Identify which cell holds the provided text, then report its [X, Y] central coordinate. 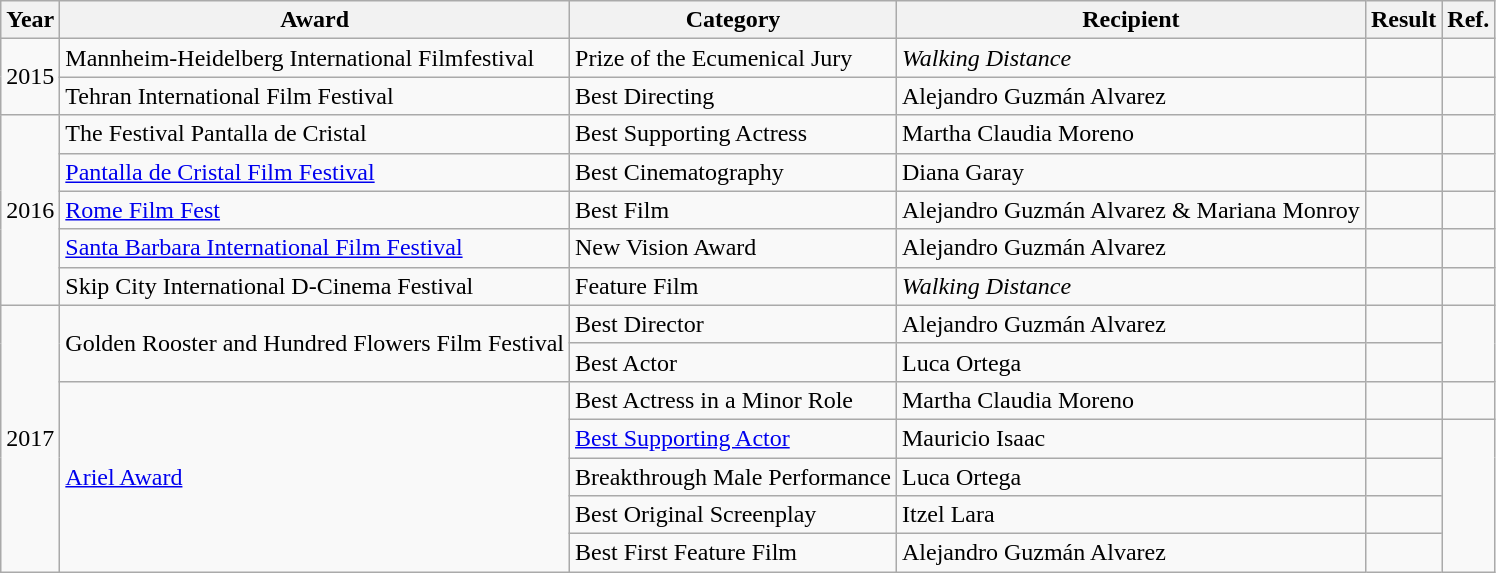
Best Actress in a Minor Role [734, 400]
Tehran International Film Festival [315, 96]
Itzel Lara [1130, 515]
Result [1403, 20]
Best Supporting Actor [734, 438]
Best Original Screenplay [734, 515]
Prize of the Ecumenical Jury [734, 58]
Best Supporting Actress [734, 134]
Pantalla de Cristal Film Festival [315, 172]
Santa Barbara International Film Festival [315, 248]
The Festival Pantalla de Cristal [315, 134]
Alejandro Guzmán Alvarez & Mariana Monroy [1130, 210]
Award [315, 20]
Best Film [734, 210]
Diana Garay [1130, 172]
Ref. [1468, 20]
Mannheim-Heidelberg International Filmfestival [315, 58]
Year [30, 20]
Skip City International D-Cinema Festival [315, 286]
Ariel Award [315, 476]
Best First Feature Film [734, 553]
Mauricio Isaac [1130, 438]
New Vision Award [734, 248]
2015 [30, 77]
2016 [30, 210]
Best Actor [734, 362]
2017 [30, 438]
Recipient [1130, 20]
Category [734, 20]
Feature Film [734, 286]
Breakthrough Male Performance [734, 477]
Best Director [734, 324]
Best Cinematography [734, 172]
Best Directing [734, 96]
Golden Rooster and Hundred Flowers Film Festival [315, 343]
Rome Film Fest [315, 210]
